Scan for the cell matching the given text and deliver its (x, y) coordinate at center. 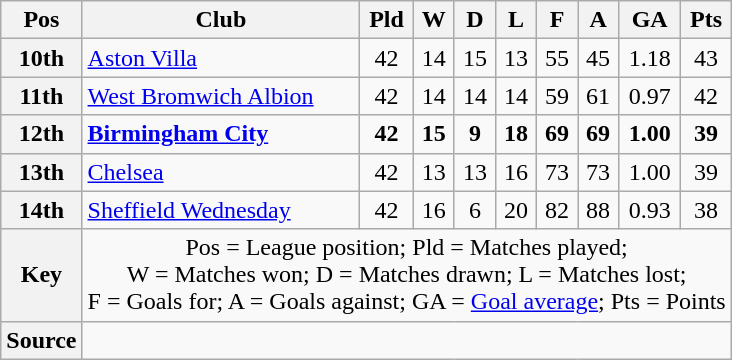
20 (516, 210)
43 (706, 58)
0.97 (650, 96)
45 (598, 58)
F (558, 20)
14th (42, 210)
11th (42, 96)
13th (42, 172)
A (598, 20)
Pos (42, 20)
10th (42, 58)
Club (221, 20)
Chelsea (221, 172)
West Bromwich Albion (221, 96)
18 (516, 134)
9 (474, 134)
88 (598, 210)
GA (650, 20)
1.18 (650, 58)
W (434, 20)
L (516, 20)
Aston Villa (221, 58)
6 (474, 210)
61 (598, 96)
12th (42, 134)
Sheffield Wednesday (221, 210)
Key (42, 275)
Source (42, 340)
Pld (387, 20)
55 (558, 58)
38 (706, 210)
0.93 (650, 210)
82 (558, 210)
59 (558, 96)
D (474, 20)
Birmingham City (221, 134)
Pts (706, 20)
